Output the (x, y) coordinate of the center of the cell containing the given text.  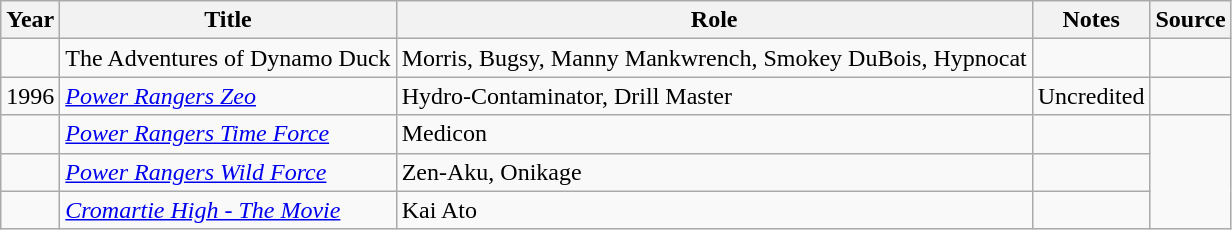
Role (714, 20)
Kai Ato (714, 210)
Source (1190, 20)
1996 (30, 96)
The Adventures of Dynamo Duck (228, 58)
Notes (1091, 20)
Uncredited (1091, 96)
Power Rangers Wild Force (228, 172)
Morris, Bugsy, Manny Mankwrench, Smokey DuBois, Hypnocat (714, 58)
Power Rangers Time Force (228, 134)
Power Rangers Zeo (228, 96)
Hydro-Contaminator, Drill Master (714, 96)
Cromartie High - The Movie (228, 210)
Title (228, 20)
Year (30, 20)
Zen-Aku, Onikage (714, 172)
Medicon (714, 134)
